Return the [x, y] coordinate for the center point of the cell that contains the specified text.  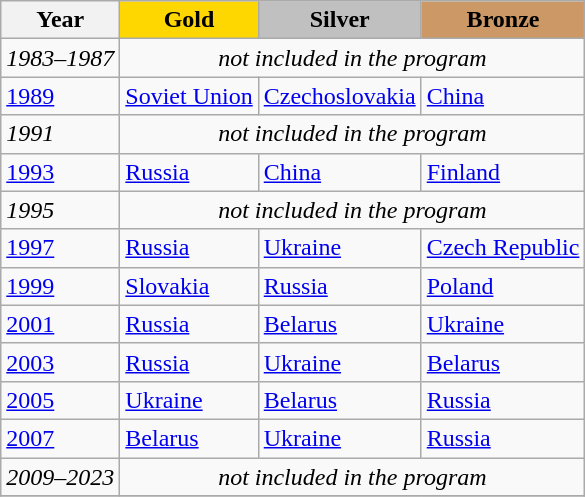
1993 [60, 172]
Slovakia [189, 286]
1995 [60, 210]
Finland [503, 172]
Czech Republic [503, 248]
2007 [60, 438]
Soviet Union [189, 96]
2005 [60, 400]
Czechoslovakia [340, 96]
1999 [60, 286]
2003 [60, 362]
Bronze [503, 20]
Gold [189, 20]
1997 [60, 248]
Poland [503, 286]
Year [60, 20]
1989 [60, 96]
2009–2023 [60, 477]
1983–1987 [60, 58]
2001 [60, 324]
Silver [340, 20]
1991 [60, 134]
